Scan for the cell matching the given text and deliver its (x, y) coordinate at center. 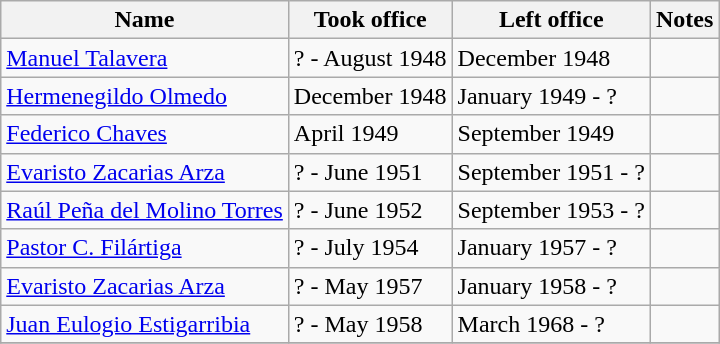
? - May 1957 (370, 286)
January 1958 - ? (551, 286)
? - July 1954 (370, 248)
April 1949 (370, 134)
Pastor C. Filártiga (145, 248)
January 1949 - ? (551, 96)
Left office (551, 20)
Raúl Peña del Molino Torres (145, 210)
Hermenegildo Olmedo (145, 96)
Took office (370, 20)
September 1949 (551, 134)
? - June 1952 (370, 210)
? - August 1948 (370, 58)
? - May 1958 (370, 324)
March 1968 - ? (551, 324)
January 1957 - ? (551, 248)
September 1951 - ? (551, 172)
? - June 1951 (370, 172)
Name (145, 20)
Federico Chaves (145, 134)
September 1953 - ? (551, 210)
Notes (684, 20)
Juan Eulogio Estigarribia (145, 324)
Manuel Talavera (145, 58)
